Find where the given text appears and provide that cell's center as (x, y) coordinate. 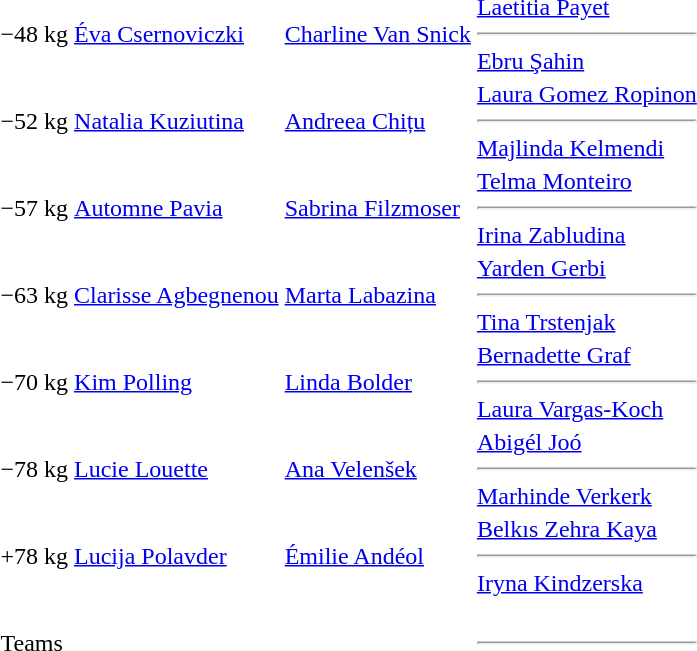
Ana Velenšek (378, 469)
Kim Polling (177, 382)
Lucie Louette (177, 469)
Marta Labazina (378, 295)
Linda Bolder (378, 382)
Natalia Kuziutina (177, 121)
Automne Pavia (177, 208)
Andreea Chițu (378, 121)
Émilie Andéol (378, 556)
Clarisse Agbegnenou (177, 295)
Lucija Polavder (177, 556)
Sabrina Filzmoser (378, 208)
